Output the [X, Y] coordinate of the center of the cell containing the given text.  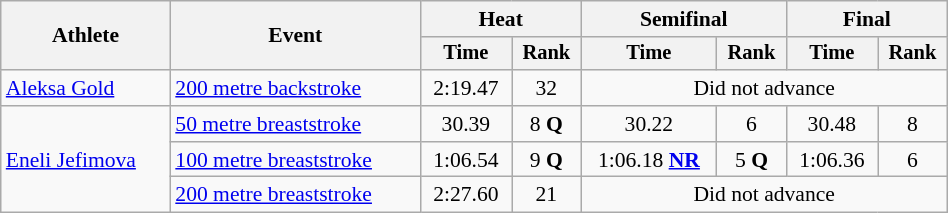
30.39 [466, 124]
30.22 [649, 124]
Aleksa Gold [86, 88]
Final [866, 19]
200 metre backstroke [295, 88]
9 Q [547, 160]
100 metre breaststroke [295, 160]
1:06.18 NR [649, 160]
5 Q [752, 160]
30.48 [832, 124]
Athlete [86, 36]
200 metre breaststroke [295, 195]
Event [295, 36]
32 [547, 88]
2:27.60 [466, 195]
21 [547, 195]
Heat [500, 19]
8 [913, 124]
Eneli Jefimova [86, 160]
Semifinal [684, 19]
1:06.36 [832, 160]
8 Q [547, 124]
1:06.54 [466, 160]
50 metre breaststroke [295, 124]
2:19.47 [466, 88]
